Locate the cell with the specified text and output its [x, y] center coordinate. 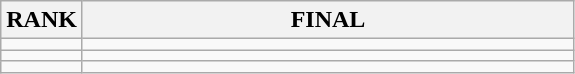
RANK [42, 20]
FINAL [328, 20]
